Extract the [X, Y] coordinate from the center of the cell holding the provided text.  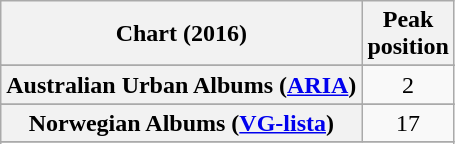
17 [408, 123]
Norwegian Albums (VG-lista) [182, 123]
2 [408, 85]
Australian Urban Albums (ARIA) [182, 85]
Chart (2016) [182, 34]
Peak position [408, 34]
